Pinpoint the cell where the given text exists, returning its (X, Y) midpoint coordinate. 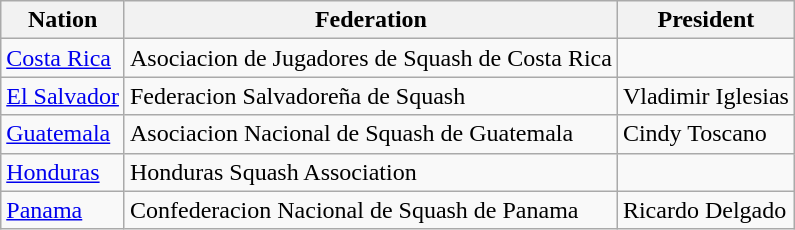
Federation (370, 20)
Honduras (63, 172)
Vladimir Iglesias (706, 96)
Ricardo Delgado (706, 210)
Panama (63, 210)
Asociacion de Jugadores de Squash de Costa Rica (370, 58)
Guatemala (63, 134)
Confederacion Nacional de Squash de Panama (370, 210)
Nation (63, 20)
Federacion Salvadoreña de Squash (370, 96)
Asociacion Nacional de Squash de Guatemala (370, 134)
Honduras Squash Association (370, 172)
President (706, 20)
Cindy Toscano (706, 134)
El Salvador (63, 96)
Costa Rica (63, 58)
